For the text-containing cell, return its midpoint in [x, y] coordinate format. 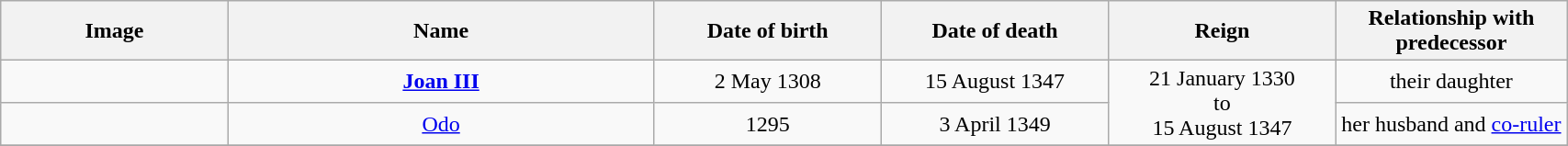
3 April 1349 [994, 124]
Image [114, 31]
Odo [441, 124]
Name [441, 31]
21 January 1330to15 August 1347 [1222, 103]
Date of death [994, 31]
Relationship with predecessor [1451, 31]
their daughter [1451, 82]
15 August 1347 [994, 82]
2 May 1308 [768, 82]
1295 [768, 124]
Date of birth [768, 31]
Joan III [441, 82]
her husband and co-ruler [1451, 124]
Reign [1222, 31]
